Capture the cell that displays the provided text and extract its (X, Y) central coordinate. 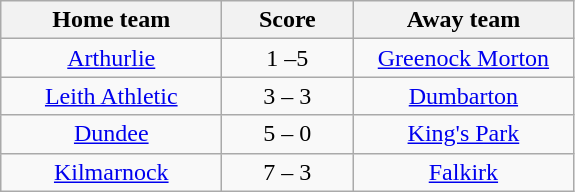
Dundee (112, 134)
1 –5 (288, 58)
Leith Athletic (112, 96)
Home team (112, 20)
7 – 3 (288, 172)
Kilmarnock (112, 172)
Away team (464, 20)
3 – 3 (288, 96)
Score (288, 20)
Arthurlie (112, 58)
Dumbarton (464, 96)
Greenock Morton (464, 58)
5 – 0 (288, 134)
Falkirk (464, 172)
King's Park (464, 134)
